From the cell containing the given text, extract its center point as [x, y] coordinate. 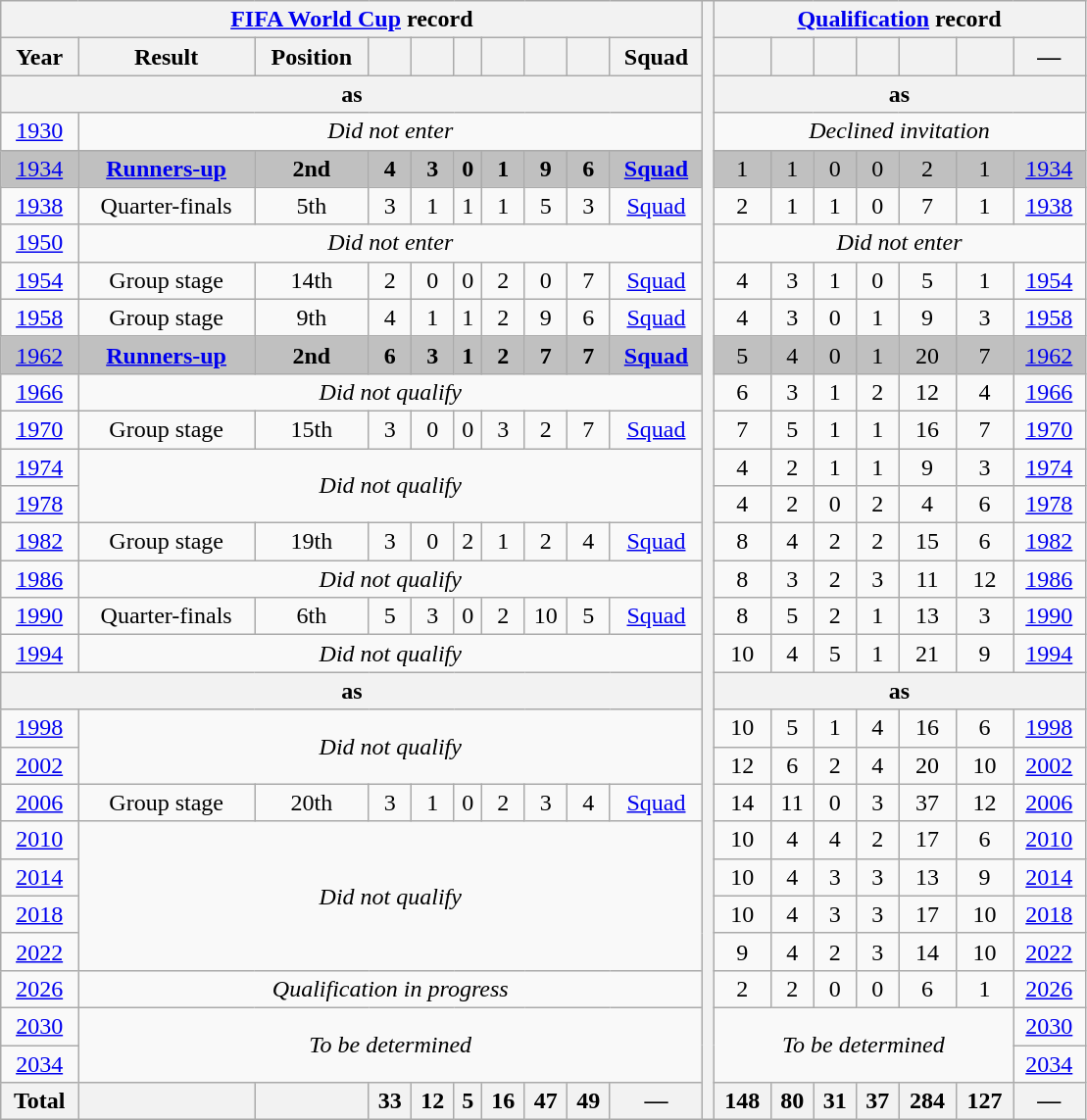
Result [167, 57]
47 [546, 1101]
49 [589, 1101]
1950 [39, 243]
Declined invitation [900, 131]
1930 [39, 131]
14th [312, 280]
15th [312, 429]
Qualification in progress [390, 989]
19th [312, 542]
284 [927, 1101]
Qualification record [900, 20]
31 [835, 1101]
5th [312, 206]
21 [927, 654]
15 [927, 542]
80 [792, 1101]
6th [312, 616]
148 [742, 1101]
Year [39, 57]
9th [312, 317]
33 [390, 1101]
Total [39, 1101]
FIFA World Cup record [352, 20]
20th [312, 803]
127 [984, 1101]
Position [312, 57]
